From the cell containing the given text, extract its center point as [X, Y] coordinate. 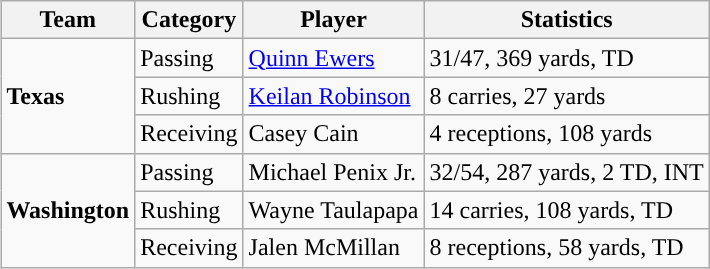
8 receptions, 58 yards, TD [566, 248]
14 carries, 108 yards, TD [566, 210]
Keilan Robinson [334, 96]
Category [189, 20]
31/47, 369 yards, TD [566, 58]
Jalen McMillan [334, 248]
Casey Cain [334, 134]
Michael Penix Jr. [334, 172]
Player [334, 20]
32/54, 287 yards, 2 TD, INT [566, 172]
4 receptions, 108 yards [566, 134]
Wayne Taulapapa [334, 210]
Washington [68, 210]
Statistics [566, 20]
Team [68, 20]
Quinn Ewers [334, 58]
Texas [68, 96]
8 carries, 27 yards [566, 96]
